Determine the [x, y] coordinate at the center of the cell enclosing the given text.  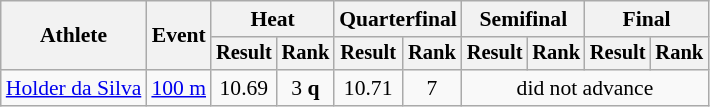
3 q [306, 88]
Semifinal [524, 19]
Final [646, 19]
did not advance [585, 88]
10.69 [244, 88]
Event [178, 36]
100 m [178, 88]
Quarterfinal [398, 19]
Heat [272, 19]
10.71 [368, 88]
Athlete [74, 36]
Holder da Silva [74, 88]
7 [432, 88]
